Detect which cell encompasses the target text, then output its (X, Y) center coordinate. 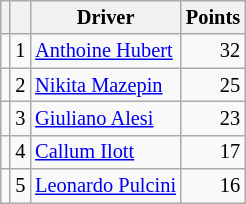
23 (213, 118)
3 (20, 118)
17 (213, 152)
4 (20, 152)
25 (213, 85)
Nikita Mazepin (106, 85)
16 (213, 186)
5 (20, 186)
Driver (106, 17)
Callum Ilott (106, 152)
1 (20, 51)
Giuliano Alesi (106, 118)
Anthoine Hubert (106, 51)
2 (20, 85)
32 (213, 51)
Leonardo Pulcini (106, 186)
Points (213, 17)
